Return the [x, y] coordinate for the center point of the cell that contains the specified text.  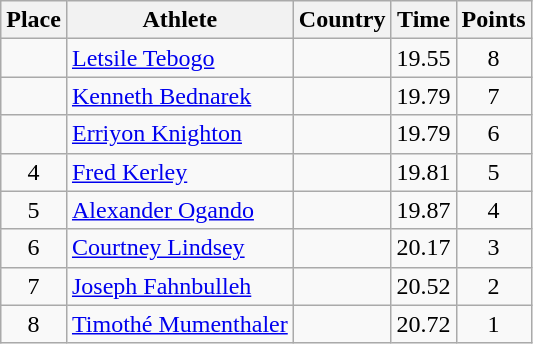
Alexander Ogando [180, 210]
2 [494, 286]
Athlete [180, 20]
20.72 [424, 324]
Joseph Fahnbulleh [180, 286]
Country [342, 20]
Erriyon Knighton [180, 134]
Courtney Lindsey [180, 248]
19.55 [424, 58]
Letsile Tebogo [180, 58]
19.81 [424, 172]
19.87 [424, 210]
Timothé Mumenthaler [180, 324]
Fred Kerley [180, 172]
20.52 [424, 286]
Kenneth Bednarek [180, 96]
Points [494, 20]
1 [494, 324]
Time [424, 20]
20.17 [424, 248]
3 [494, 248]
Place [34, 20]
